Pinpoint the cell where the given text exists, returning its (x, y) midpoint coordinate. 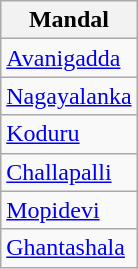
Ghantashala (69, 248)
Nagayalanka (69, 96)
Challapalli (69, 172)
Koduru (69, 134)
Avanigadda (69, 58)
Mandal (69, 20)
Mopidevi (69, 210)
